Return the (X, Y) coordinate for the center point of the cell that contains the specified text.  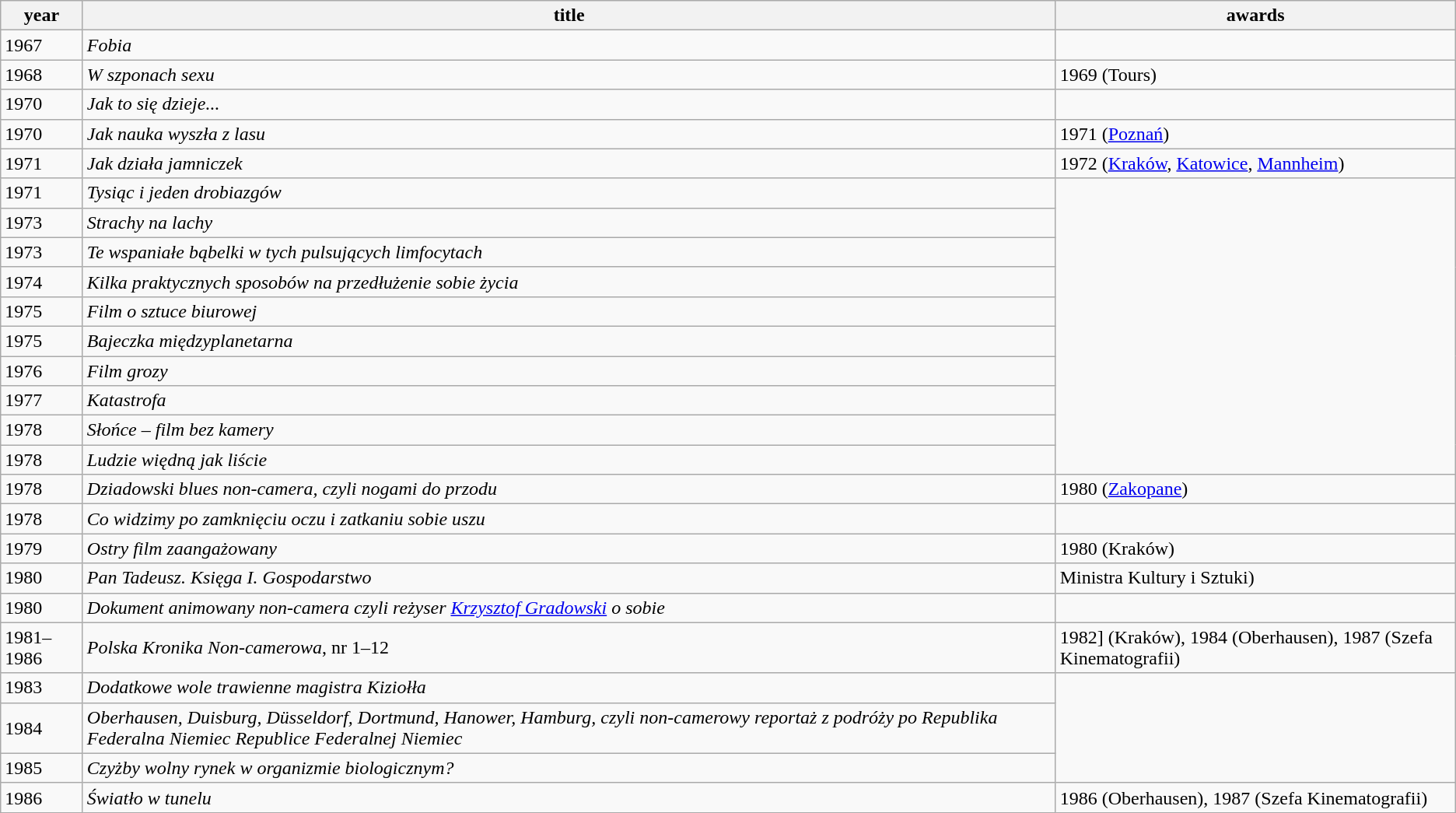
Dodatkowe wole trawienne magistra Kiziołła (569, 688)
1977 (42, 401)
Film o sztuce biurowej (569, 311)
Tysiąc i jeden drobiazgów (569, 193)
1984 (42, 728)
Polska Kronika Non-camerowa, nr 1–12 (569, 647)
1974 (42, 282)
Te wspaniałe bąbelki w tych pulsujących limfocytach (569, 252)
Strachy na lachy (569, 223)
Czyżby wolny rynek w organizmie biologicznym? (569, 768)
Słońce – film bez kamery (569, 430)
Bajeczka międzyplanetarna (569, 341)
1972 (Kraków, Katowice, Mannheim) (1255, 163)
1985 (42, 768)
Światło w tunelu (569, 797)
year (42, 16)
1983 (42, 688)
awards (1255, 16)
Jak nauka wyszła z lasu (569, 134)
1981–1986 (42, 647)
Katastrofa (569, 401)
1968 (42, 75)
Kilka praktycznych sposobów na przedłużenie sobie życia (569, 282)
Co widzimy po zamknięciu oczu i zatkaniu sobie uszu (569, 519)
W szponach sexu (569, 75)
Jak działa jamniczek (569, 163)
1986 (Oberhausen), 1987 (Szefa Kinematografii) (1255, 797)
Film grozy (569, 371)
Pan Tadeusz. Księga I. Gospodarstwo (569, 578)
Fobia (569, 45)
1980 (Zakopane) (1255, 489)
1976 (42, 371)
Dokument animowany non-camera czyli reżyser Krzysztof Gradowski o sobie (569, 608)
1980 (Kraków) (1255, 548)
Ludzie więdną jak liście (569, 460)
1967 (42, 45)
Dziadowski blues non-camera, czyli nogami do przodu (569, 489)
Jak to się dzieje... (569, 104)
Ostry film zaangażowany (569, 548)
1969 (Tours) (1255, 75)
1982] (Kraków), 1984 (Oberhausen), 1987 (Szefa Kinematografii) (1255, 647)
1971 (Poznań) (1255, 134)
title (569, 16)
1979 (42, 548)
Ministra Kultury i Sztuki) (1255, 578)
1986 (42, 797)
